Determine the (x, y) coordinate at the center of the cell enclosing the given text.  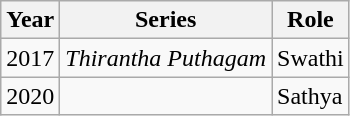
Year (30, 20)
Series (166, 20)
2020 (30, 96)
Role (311, 20)
Thirantha Puthagam (166, 58)
2017 (30, 58)
Swathi (311, 58)
Sathya (311, 96)
